Output the (x, y) coordinate of the center of the cell containing the given text.  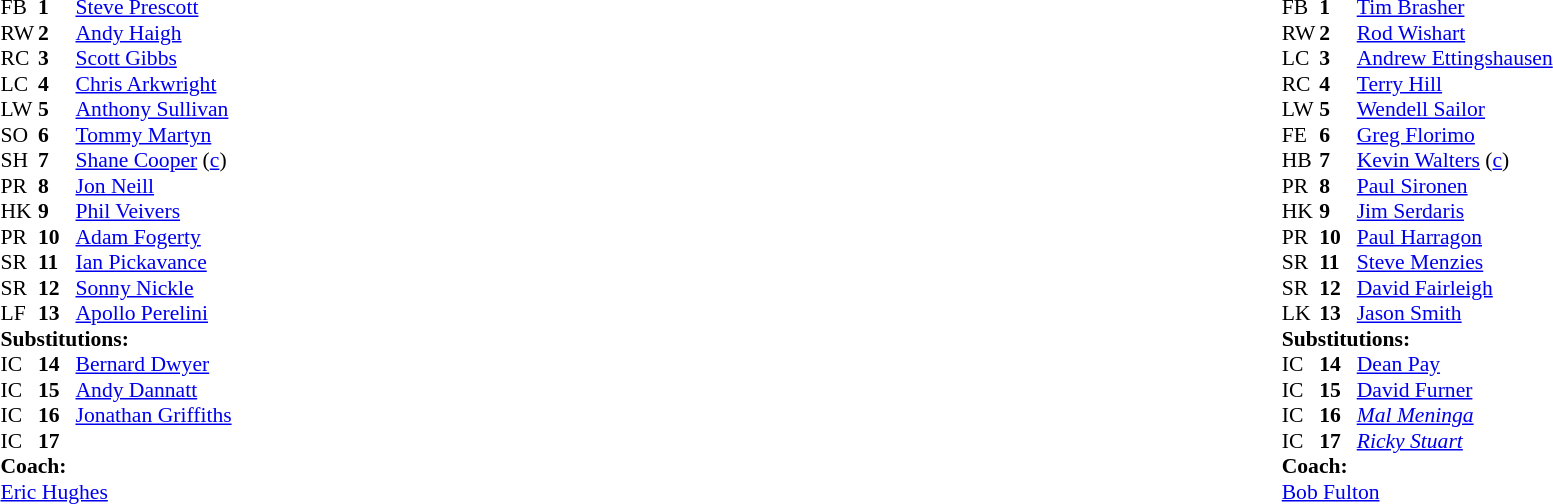
Andrew Ettingshausen (1455, 59)
HB (1301, 161)
Jason Smith (1455, 313)
SH (19, 161)
Apollo Perelini (154, 313)
Chris Arkwright (154, 84)
Dean Pay (1455, 365)
Rod Wishart (1455, 33)
LF (19, 313)
Kevin Walters (c) (1455, 161)
Ricky Stuart (1455, 441)
Wendell Sailor (1455, 109)
SO (19, 135)
David Fairleigh (1455, 288)
Jonathan Griffiths (154, 415)
Paul Harragon (1455, 237)
Jon Neill (154, 186)
FE (1301, 135)
Phil Veivers (154, 211)
David Furner (1455, 390)
Mal Meninga (1455, 415)
Bernard Dwyer (154, 365)
Paul Sironen (1455, 186)
LK (1301, 313)
Andy Dannatt (154, 390)
Sonny Nickle (154, 288)
Steve Menzies (1455, 263)
Adam Fogerty (154, 237)
Scott Gibbs (154, 59)
Andy Haigh (154, 33)
Ian Pickavance (154, 263)
Tommy Martyn (154, 135)
Terry Hill (1455, 84)
Anthony Sullivan (154, 109)
Shane Cooper (c) (154, 161)
Greg Florimo (1455, 135)
Jim Serdaris (1455, 211)
